Pinpoint the cell where the given text exists, returning its (X, Y) midpoint coordinate. 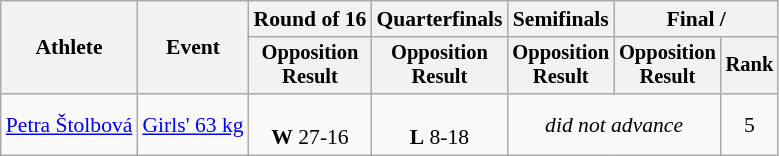
L 8-18 (439, 124)
Rank (750, 66)
Athlete (70, 48)
W 27-16 (310, 124)
Semifinals (560, 19)
Final / (696, 19)
Event (192, 48)
Petra Štolbová (70, 124)
5 (750, 124)
Girls' 63 kg (192, 124)
did not advance (614, 124)
Round of 16 (310, 19)
Quarterfinals (439, 19)
